Identify which cell holds the provided text, then report its [X, Y] central coordinate. 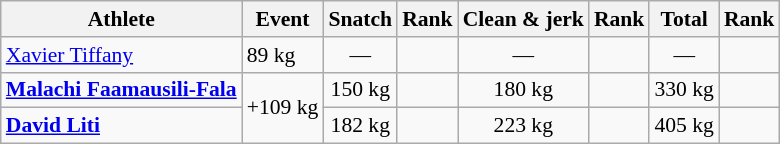
Event [283, 19]
David Liti [122, 126]
223 kg [524, 126]
182 kg [360, 126]
Malachi Faamausili-Fala [122, 90]
Athlete [122, 19]
Clean & jerk [524, 19]
Snatch [360, 19]
330 kg [684, 90]
405 kg [684, 126]
Total [684, 19]
+109 kg [283, 108]
180 kg [524, 90]
150 kg [360, 90]
Xavier Tiffany [122, 55]
89 kg [283, 55]
